Return the [x, y] coordinate for the center point of the cell that contains the specified text.  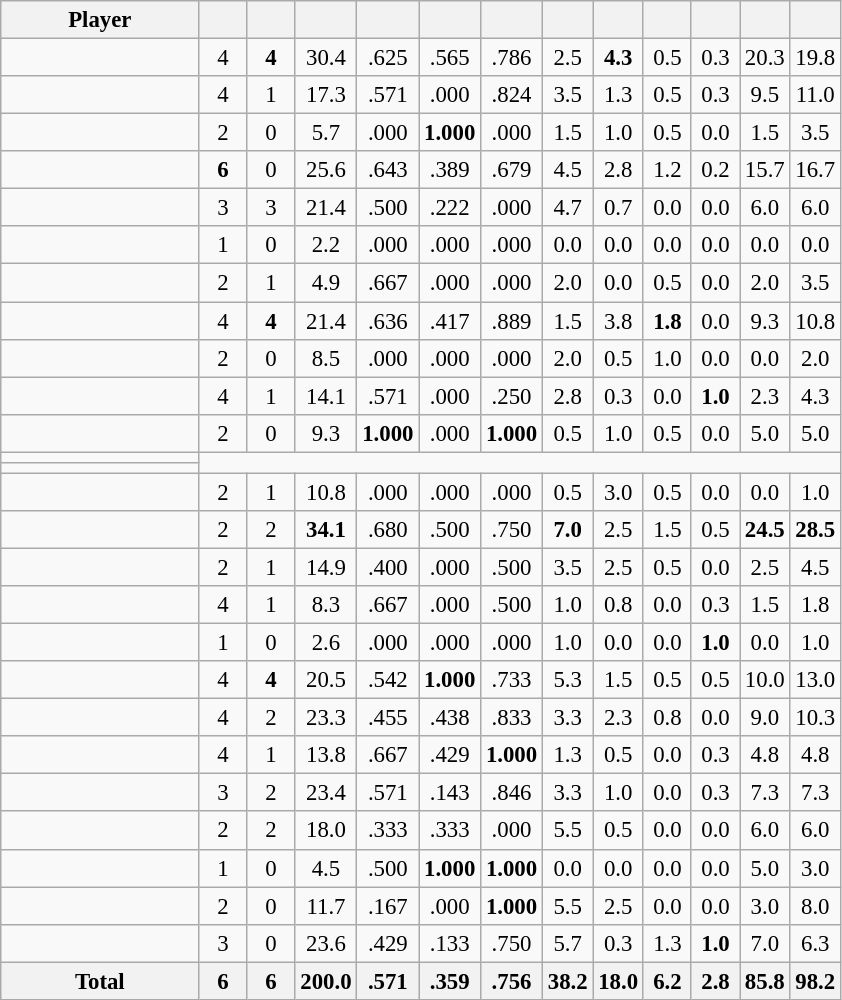
.833 [512, 718]
6.2 [667, 981]
Total [100, 981]
.438 [450, 718]
19.8 [815, 58]
14.9 [326, 567]
98.2 [815, 981]
.250 [512, 396]
.143 [450, 793]
.846 [512, 793]
.679 [512, 170]
3.8 [618, 321]
.167 [388, 906]
13.0 [815, 680]
.636 [388, 321]
23.6 [326, 943]
.565 [450, 58]
.733 [512, 680]
.786 [512, 58]
38.2 [567, 981]
23.3 [326, 718]
200.0 [326, 981]
2.6 [326, 643]
17.3 [326, 95]
.756 [512, 981]
10.0 [765, 680]
.133 [450, 943]
.680 [388, 530]
10.3 [815, 718]
9.0 [765, 718]
.455 [388, 718]
8.5 [326, 358]
34.1 [326, 530]
85.8 [765, 981]
20.3 [765, 58]
20.5 [326, 680]
23.4 [326, 793]
Player [100, 20]
16.7 [815, 170]
.359 [450, 981]
6.3 [815, 943]
8.3 [326, 605]
.222 [450, 208]
.625 [388, 58]
9.5 [765, 95]
2.2 [326, 245]
28.5 [815, 530]
30.4 [326, 58]
13.8 [326, 755]
25.6 [326, 170]
11.0 [815, 95]
1.2 [667, 170]
.643 [388, 170]
14.1 [326, 396]
5.3 [567, 680]
.542 [388, 680]
.824 [512, 95]
4.9 [326, 283]
11.7 [326, 906]
.417 [450, 321]
8.0 [815, 906]
4.7 [567, 208]
.889 [512, 321]
0.2 [715, 170]
15.7 [765, 170]
.389 [450, 170]
.400 [388, 567]
24.5 [765, 530]
0.7 [618, 208]
